Determine the [X, Y] coordinate at the center of the cell enclosing the given text.  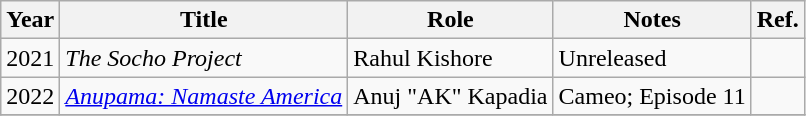
Title [204, 20]
Ref. [778, 20]
Rahul Kishore [450, 58]
2022 [30, 96]
Notes [652, 20]
Year [30, 20]
Role [450, 20]
Anuj "AK" Kapadia [450, 96]
Unreleased [652, 58]
Anupama: Namaste America [204, 96]
Cameo; Episode 11 [652, 96]
2021 [30, 58]
The Socho Project [204, 58]
